Return [x, y] of the center of cell containing provided text 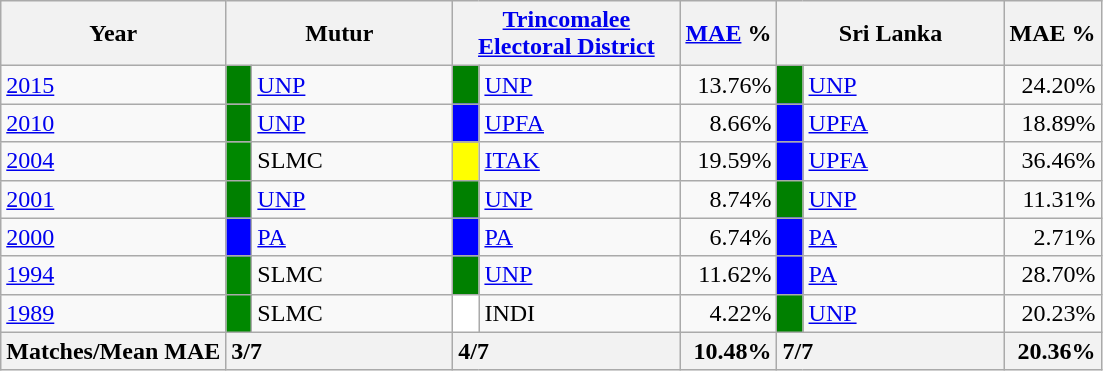
2015 [114, 85]
2000 [114, 237]
24.20% [1052, 85]
4.22% [728, 313]
6.74% [728, 237]
4/7 [566, 351]
INDI [580, 313]
7/7 [890, 351]
Trincomalee Electoral District [566, 34]
28.70% [1052, 275]
Mutur [340, 34]
Year [114, 34]
11.31% [1052, 199]
10.48% [728, 351]
20.36% [1052, 351]
20.23% [1052, 313]
2004 [114, 161]
19.59% [728, 161]
1994 [114, 275]
ITAK [580, 161]
2.71% [1052, 237]
3/7 [340, 351]
18.89% [1052, 123]
11.62% [728, 275]
Sri Lanka [890, 34]
36.46% [1052, 161]
2001 [114, 199]
Matches/Mean MAE [114, 351]
1989 [114, 313]
8.74% [728, 199]
13.76% [728, 85]
2010 [114, 123]
8.66% [728, 123]
